From the cell containing the given text, extract its center point as (x, y) coordinate. 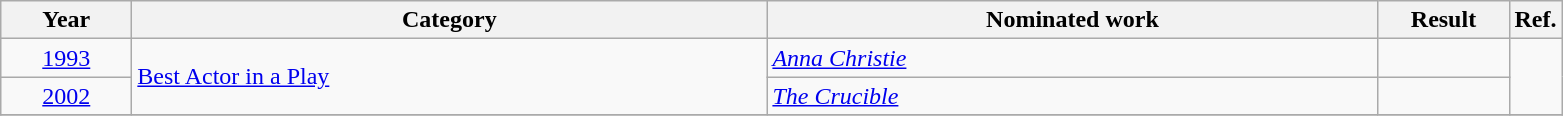
1993 (66, 58)
Category (450, 20)
Nominated work (1072, 20)
Year (66, 20)
2002 (66, 96)
Best Actor in a Play (450, 77)
Anna Christie (1072, 58)
Result (1444, 20)
The Crucible (1072, 96)
Ref. (1536, 20)
